Locate the cell with the specified text and output its (X, Y) center coordinate. 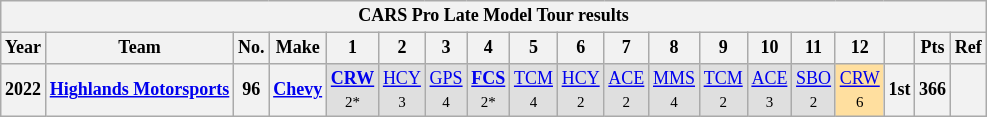
3 (446, 48)
7 (626, 48)
Ref (968, 48)
4 (488, 48)
12 (860, 48)
10 (770, 48)
2 (402, 48)
No. (252, 48)
CRW2* (352, 90)
96 (252, 90)
Team (139, 48)
TCM4 (534, 90)
11 (814, 48)
Highlands Motorsports (139, 90)
FCS2* (488, 90)
1 (352, 48)
CARS Pro Late Model Tour results (494, 16)
ACE2 (626, 90)
8 (674, 48)
HCY3 (402, 90)
6 (580, 48)
Chevy (298, 90)
2022 (24, 90)
ACE3 (770, 90)
Make (298, 48)
366 (933, 90)
1st (900, 90)
9 (723, 48)
HCY2 (580, 90)
CRW6 (860, 90)
TCM2 (723, 90)
GPS4 (446, 90)
SBO2 (814, 90)
Pts (933, 48)
Year (24, 48)
MMS4 (674, 90)
5 (534, 48)
